Extract the [x, y] coordinate from the center of the cell holding the provided text.  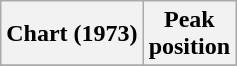
Chart (1973) [72, 34]
Peakposition [189, 34]
